Output the (x, y) coordinate of the center of the cell containing the given text.  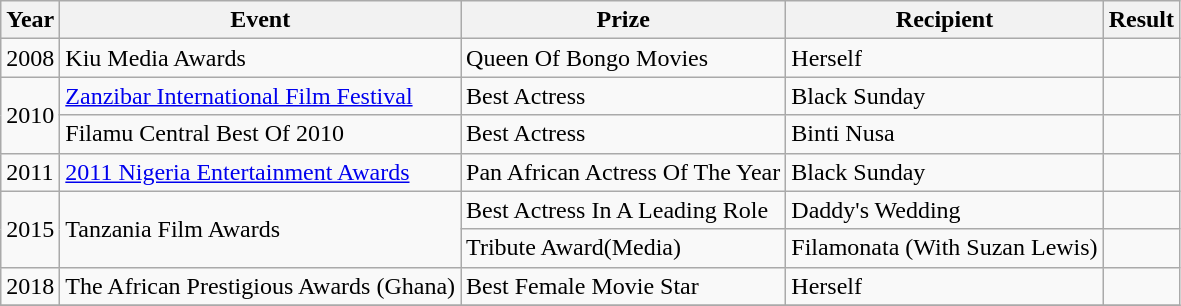
Best Actress In A Leading Role (624, 210)
2010 (30, 115)
Pan African Actress Of The Year (624, 172)
Recipient (944, 20)
2018 (30, 286)
Prize (624, 20)
Best Female Movie Star (624, 286)
2011 Nigeria Entertainment Awards (260, 172)
Event (260, 20)
Filamonata (With Suzan Lewis) (944, 248)
Zanzibar International Film Festival (260, 96)
Daddy's Wedding (944, 210)
Filamu Central Best Of 2010 (260, 134)
2011 (30, 172)
Kiu Media Awards (260, 58)
Tanzania Film Awards (260, 229)
Binti Nusa (944, 134)
2015 (30, 229)
Year (30, 20)
Queen Of Bongo Movies (624, 58)
Result (1141, 20)
2008 (30, 58)
The African Prestigious Awards (Ghana) (260, 286)
Tribute Award(Media) (624, 248)
